Detect which cell encompasses the target text, then output its (x, y) center coordinate. 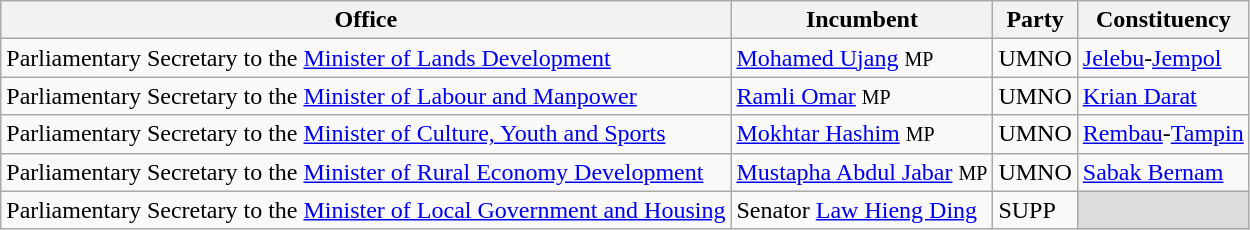
Mustapha Abdul Jabar MP (862, 172)
Krian Darat (1163, 96)
Jelebu-Jempol (1163, 58)
Incumbent (862, 20)
SUPP (1035, 210)
Sabak Bernam (1163, 172)
Parliamentary Secretary to the Minister of Culture, Youth and Sports (366, 134)
Parliamentary Secretary to the Minister of Labour and Manpower (366, 96)
Parliamentary Secretary to the Minister of Rural Economy Development (366, 172)
Rembau-Tampin (1163, 134)
Constituency (1163, 20)
Office (366, 20)
Mokhtar Hashim MP (862, 134)
Ramli Omar MP (862, 96)
Party (1035, 20)
Parliamentary Secretary to the Minister of Lands Development (366, 58)
Parliamentary Secretary to the Minister of Local Government and Housing (366, 210)
Mohamed Ujang MP (862, 58)
Senator Law Hieng Ding (862, 210)
